Capture the cell that displays the provided text and extract its (X, Y) central coordinate. 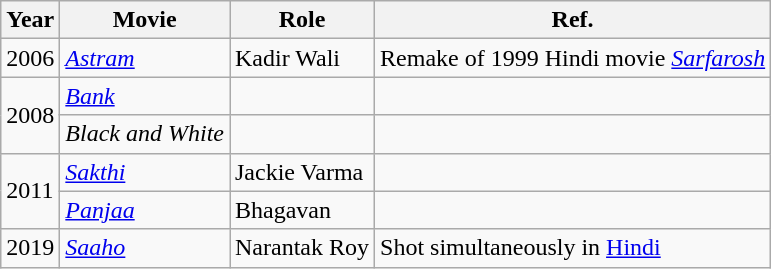
Jackie Varma (302, 172)
Black and White (145, 134)
Ref. (573, 20)
Year (30, 20)
Role (302, 20)
Movie (145, 20)
2019 (30, 248)
Remake of 1999 Hindi movie Sarfarosh (573, 58)
2011 (30, 191)
Panjaa (145, 210)
Bhagavan (302, 210)
Astram (145, 58)
Bank (145, 96)
Kadir Wali (302, 58)
Sakthi (145, 172)
2006 (30, 58)
2008 (30, 115)
Shot simultaneously in Hindi (573, 248)
Narantak Roy (302, 248)
Saaho (145, 248)
